Provide the (x, y) coordinate of the cell's center where the given text is located.  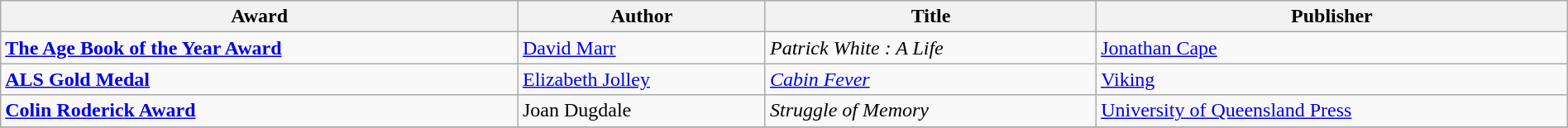
Patrick White : A Life (930, 48)
Cabin Fever (930, 79)
Award (260, 17)
Author (642, 17)
Viking (1332, 79)
Title (930, 17)
David Marr (642, 48)
Colin Roderick Award (260, 111)
Struggle of Memory (930, 111)
The Age Book of the Year Award (260, 48)
Publisher (1332, 17)
Elizabeth Jolley (642, 79)
Jonathan Cape (1332, 48)
ALS Gold Medal (260, 79)
Joan Dugdale (642, 111)
University of Queensland Press (1332, 111)
